Locate the cell with the specified text and output its [x, y] center coordinate. 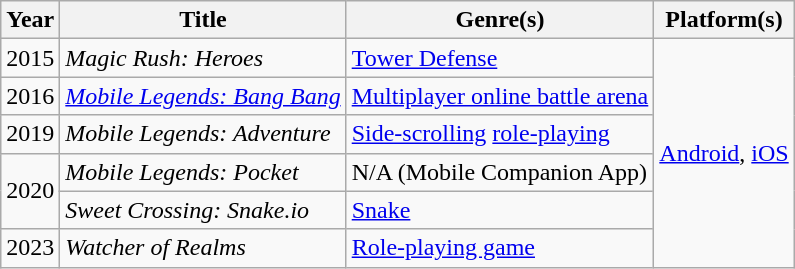
Multiplayer online battle arena [500, 96]
Watcher of Realms [203, 248]
Year [30, 20]
2019 [30, 134]
Mobile Legends: Bang Bang [203, 96]
Snake [500, 210]
Magic Rush: Heroes [203, 58]
Tower Defense [500, 58]
Android, iOS [724, 153]
Role-playing game [500, 248]
N/A (Mobile Companion App) [500, 172]
2016 [30, 96]
2023 [30, 248]
2020 [30, 191]
Title [203, 20]
Sweet Crossing: Snake.io [203, 210]
Side-scrolling role-playing [500, 134]
Mobile Legends: Pocket [203, 172]
Genre(s) [500, 20]
Platform(s) [724, 20]
Mobile Legends: Adventure [203, 134]
2015 [30, 58]
